Extract the [x, y] coordinate from the center of the cell holding the provided text.  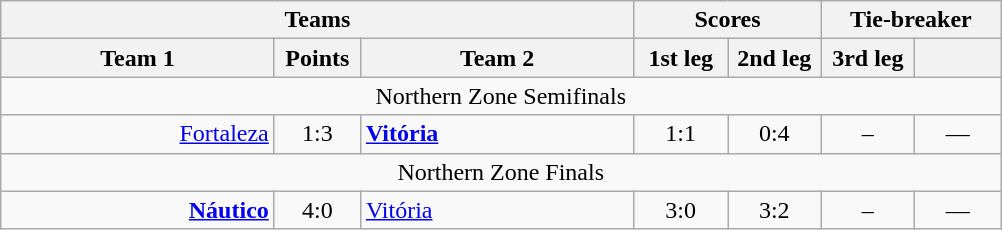
3:0 [681, 210]
3rd leg [868, 58]
Team 2 [497, 58]
2nd leg [775, 58]
1st leg [681, 58]
Teams [318, 20]
Tie-breaker [911, 20]
0:4 [775, 134]
Scores [728, 20]
Náutico [138, 210]
Northern Zone Semifinals [501, 96]
4:0 [317, 210]
1:3 [317, 134]
1:1 [681, 134]
Points [317, 58]
3:2 [775, 210]
Fortaleza [138, 134]
Team 1 [138, 58]
Northern Zone Finals [501, 172]
